Return [x, y] of the center of cell containing provided text 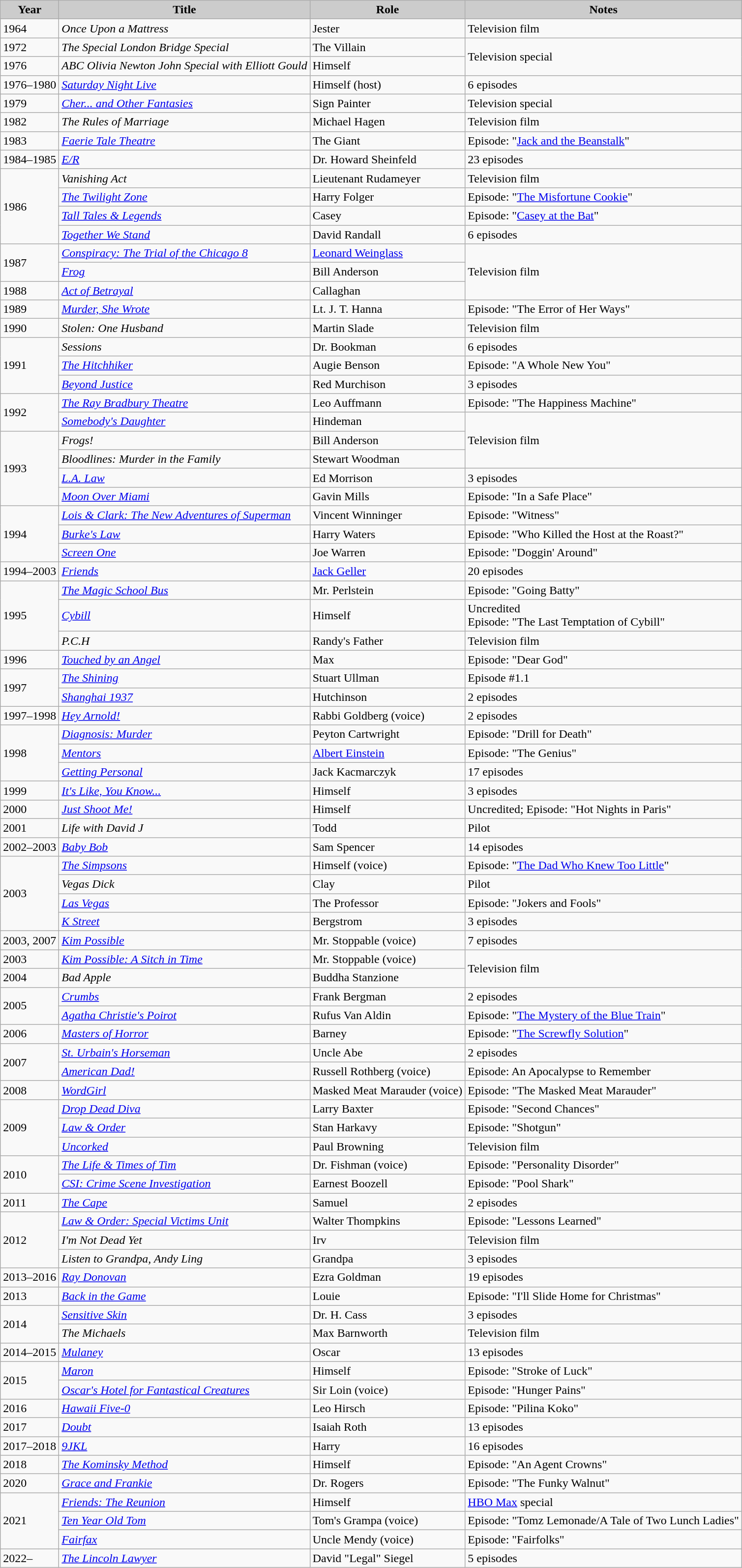
Leo Auffmann [387, 403]
Jack Kacmarczyk [387, 772]
Role [387, 10]
2001 [30, 828]
Stuart Ullman [387, 678]
Himself (voice) [387, 866]
Clay [387, 884]
1989 [30, 309]
1994 [30, 534]
Life with David J [184, 828]
Lt. J. T. Hanna [387, 309]
Bad Apple [184, 978]
Crumbs [184, 996]
Louie [387, 1296]
Ray Donovan [184, 1277]
5 episodes [604, 1558]
The Special London Bridge Special [184, 47]
Somebody's Daughter [184, 422]
Law & Order: Special Victims Unit [184, 1221]
2013 [30, 1296]
7 episodes [604, 940]
It's Like, You Know... [184, 790]
I'm Not Dead Yet [184, 1240]
Episode: "Shotgun" [604, 1127]
1995 [30, 616]
The Cape [184, 1203]
Grandpa [387, 1259]
2005 [30, 1006]
Vanishing Act [184, 178]
Agatha Christie's Poirot [184, 1015]
Together We Stand [184, 235]
Drop Dead Diva [184, 1109]
1976–1980 [30, 85]
Episode: "Jack and the Beanstalk" [604, 141]
Las Vegas [184, 903]
Getting Personal [184, 772]
Stolen: One Husband [184, 328]
The Hitchhiker [184, 365]
Grace and Frankie [184, 1483]
Frogs! [184, 440]
Episode: "Fairfolks" [604, 1539]
2016 [30, 1408]
Tall Tales & Legends [184, 215]
1984–1985 [30, 159]
2008 [30, 1090]
Episode: "Casey at the Bat" [604, 215]
Saturday Night Live [184, 85]
1999 [30, 790]
2000 [30, 809]
Year [30, 10]
The Life & Times of Tim [184, 1165]
2021 [30, 1521]
2017 [30, 1427]
Faerie Tale Theatre [184, 141]
2004 [30, 978]
Hey Arnold! [184, 716]
Masked Meat Marauder (voice) [387, 1090]
UncreditedEpisode: "The Last Temptation of Cybill" [604, 616]
Just Shoot Me! [184, 809]
Episode: "A Whole New You" [604, 365]
2014–2015 [30, 1352]
Lois & Clark: The New Adventures of Superman [184, 515]
Cher... and Other Fantasies [184, 103]
Frog [184, 272]
Augie Benson [387, 365]
Dr. H. Cass [387, 1315]
Murder, She Wrote [184, 309]
2012 [30, 1240]
1997–1998 [30, 716]
Harry Folger [387, 197]
Buddha Stanzione [387, 978]
Masters of Horror [184, 1034]
Back in the Game [184, 1296]
Uncredited; Episode: "Hot Nights in Paris" [604, 809]
1986 [30, 206]
Law & Order [184, 1127]
The Simpsons [184, 866]
1983 [30, 141]
The Michaels [184, 1333]
K Street [184, 922]
CSI: Crime Scene Investigation [184, 1184]
Peyton Cartwright [387, 734]
1982 [30, 122]
Episode #1.1 [604, 678]
2014 [30, 1324]
American Dad! [184, 1071]
Episode: "Hunger Pains" [604, 1389]
Episode: "Pool Shark" [604, 1184]
The Giant [387, 141]
Stewart Woodman [387, 459]
19 episodes [604, 1277]
Episode: "Dear God" [604, 660]
Mulaney [184, 1352]
Friends [184, 572]
Max Barnworth [387, 1333]
Episode: "Drill for Death" [604, 734]
Uncorked [184, 1146]
Act of Betrayal [184, 291]
David Randall [387, 235]
Mr. Perlstein [387, 590]
2002–2003 [30, 846]
Episode: "The Genius" [604, 753]
Walter Thompkins [387, 1221]
Uncle Mendy (voice) [387, 1539]
Randy's Father [387, 641]
1990 [30, 328]
Martin Slade [387, 328]
Episode: "Lessons Learned" [604, 1221]
1997 [30, 688]
Larry Baxter [387, 1109]
Irv [387, 1240]
Vincent Winninger [387, 515]
Episode: "In a Safe Place" [604, 496]
Tom's Grampa (voice) [387, 1521]
Leo Hirsch [387, 1408]
Kim Possible: A Sitch in Time [184, 959]
L.A. Law [184, 478]
Episode: "Personality Disorder" [604, 1165]
Episode: "The Screwfly Solution" [604, 1034]
Episode: "The Dad Who Knew Too Little" [604, 866]
Joe Warren [387, 553]
9JKL [184, 1446]
Dr. Rogers [387, 1483]
Harry [387, 1446]
Oscar [387, 1352]
Episode: "The Happiness Machine" [604, 403]
Episode: "I'll Slide Home for Christmas" [604, 1296]
1979 [30, 103]
Mentors [184, 753]
Conspiracy: The Trial of the Chicago 8 [184, 253]
Max [387, 660]
Jester [387, 29]
Ten Year Old Tom [184, 1521]
The Rules of Marriage [184, 122]
Bloodlines: Murder in the Family [184, 459]
Episode: "An Agent Crowns" [604, 1465]
Ezra Goldman [387, 1277]
Burke's Law [184, 534]
2017–2018 [30, 1446]
Touched by an Angel [184, 660]
The Kominsky Method [184, 1465]
Episode: "Witness" [604, 515]
23 episodes [604, 159]
Friends: The Reunion [184, 1502]
Episode: "Second Chances" [604, 1109]
Rufus Van Aldin [387, 1015]
2006 [30, 1034]
The Ray Bradbury Theatre [184, 403]
St. Urbain's Horseman [184, 1053]
1994–2003 [30, 572]
David "Legal" Siegel [387, 1558]
Barney [387, 1034]
The Shining [184, 678]
2022– [30, 1558]
1992 [30, 412]
2007 [30, 1062]
Moon Over Miami [184, 496]
E/R [184, 159]
Albert Einstein [387, 753]
HBO Max special [604, 1502]
Paul Browning [387, 1146]
2011 [30, 1203]
Fairfax [184, 1539]
2015 [30, 1380]
Kim Possible [184, 940]
Gavin Mills [387, 496]
1987 [30, 263]
Episode: "The Misfortune Cookie" [604, 197]
Baby Bob [184, 846]
Stan Harkavy [387, 1127]
Dr. Howard Sheinfeld [387, 159]
Frank Bergman [387, 996]
ABC Olivia Newton John Special with Elliott Gould [184, 66]
2009 [30, 1127]
Rabbi Goldberg (voice) [387, 716]
Jack Geller [387, 572]
1993 [30, 468]
Listen to Grandpa, Andy Ling [184, 1259]
17 episodes [604, 772]
2020 [30, 1483]
The Professor [387, 903]
16 episodes [604, 1446]
Episode: "The Mystery of the Blue Train" [604, 1015]
Episode: "Stroke of Luck" [604, 1371]
Hindeman [387, 422]
Maron [184, 1371]
1998 [30, 753]
Episode: "Jokers and Fools" [604, 903]
Hutchinson [387, 697]
Once Upon a Mattress [184, 29]
1996 [30, 660]
Lieutenant Rudameyer [387, 178]
Himself (host) [387, 85]
Episode: "Doggin' Around" [604, 553]
Leonard Weinglass [387, 253]
Title [184, 10]
Casey [387, 215]
Episode: "Who Killed the Host at the Roast?" [604, 534]
P.C.H [184, 641]
Doubt [184, 1427]
Red Murchison [387, 384]
Harry Waters [387, 534]
Dr. Bookman [387, 347]
The Villain [387, 47]
Sir Loin (voice) [387, 1389]
Beyond Justice [184, 384]
Dr. Fishman (voice) [387, 1165]
1991 [30, 365]
2013–2016 [30, 1277]
Bergstrom [387, 922]
Screen One [184, 553]
2010 [30, 1175]
1964 [30, 29]
Episode: "The Funky Walnut" [604, 1483]
1972 [30, 47]
Episode: "Going Batty" [604, 590]
Todd [387, 828]
Episode: "Tomz Lemonade/A Tale of Two Lunch Ladies" [604, 1521]
Sam Spencer [387, 846]
Episode: "The Error of Her Ways" [604, 309]
Sign Painter [387, 103]
The Twilight Zone [184, 197]
Sensitive Skin [184, 1315]
Sessions [184, 347]
Oscar's Hotel for Fantastical Creatures [184, 1389]
2018 [30, 1465]
Notes [604, 10]
14 episodes [604, 846]
WordGirl [184, 1090]
Shanghai 1937 [184, 697]
Episode: An Apocalypse to Remember [604, 1071]
Samuel [387, 1203]
20 episodes [604, 572]
Vegas Dick [184, 884]
Uncle Abe [387, 1053]
Diagnosis: Murder [184, 734]
Ed Morrison [387, 478]
Michael Hagen [387, 122]
2003, 2007 [30, 940]
The Lincoln Lawyer [184, 1558]
Russell Rothberg (voice) [387, 1071]
Episode: "The Masked Meat Marauder" [604, 1090]
The Magic School Bus [184, 590]
Isaiah Roth [387, 1427]
1988 [30, 291]
Cybill [184, 616]
1976 [30, 66]
Earnest Boozell [387, 1184]
Callaghan [387, 291]
Episode: "Pilina Koko" [604, 1408]
Hawaii Five-0 [184, 1408]
